Locate the cell with the specified text and output its (x, y) center coordinate. 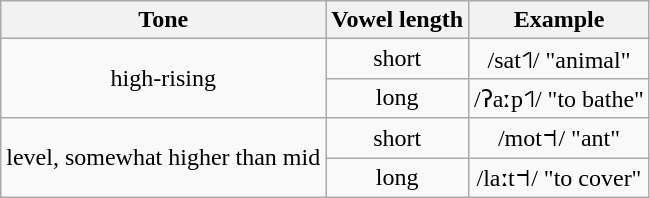
/laːt˦˦/ "to cover" (560, 178)
Tone (164, 20)
/mot˦˦/ "ant" (560, 138)
high-rising (164, 78)
Vowel length (398, 20)
level, somewhat higher than mid (164, 158)
/ʔaːp˦˥/ "to bathe" (560, 98)
/sat˦˥/ "animal" (560, 59)
Example (560, 20)
